Capture the cell that displays the provided text and extract its (x, y) central coordinate. 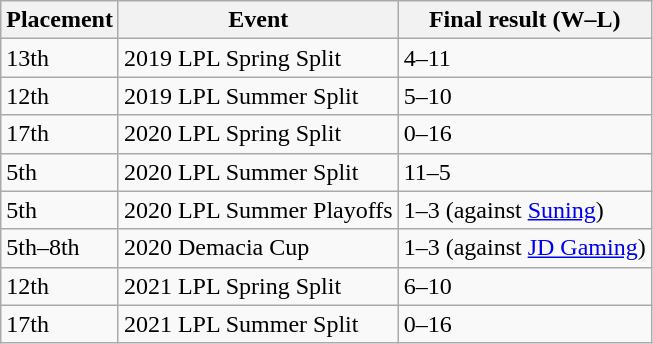
2019 LPL Summer Split (258, 96)
6–10 (524, 286)
11–5 (524, 172)
Placement (60, 20)
Event (258, 20)
Final result (W–L) (524, 20)
13th (60, 58)
1–3 (against Suning) (524, 210)
2020 LPL Summer Split (258, 172)
2021 LPL Summer Split (258, 324)
1–3 (against JD Gaming) (524, 248)
2020 Demacia Cup (258, 248)
2020 LPL Summer Playoffs (258, 210)
2020 LPL Spring Split (258, 134)
4–11 (524, 58)
5th–8th (60, 248)
2021 LPL Spring Split (258, 286)
2019 LPL Spring Split (258, 58)
5–10 (524, 96)
